Search for the cell housing the specified text and yield its [X, Y] center coordinate. 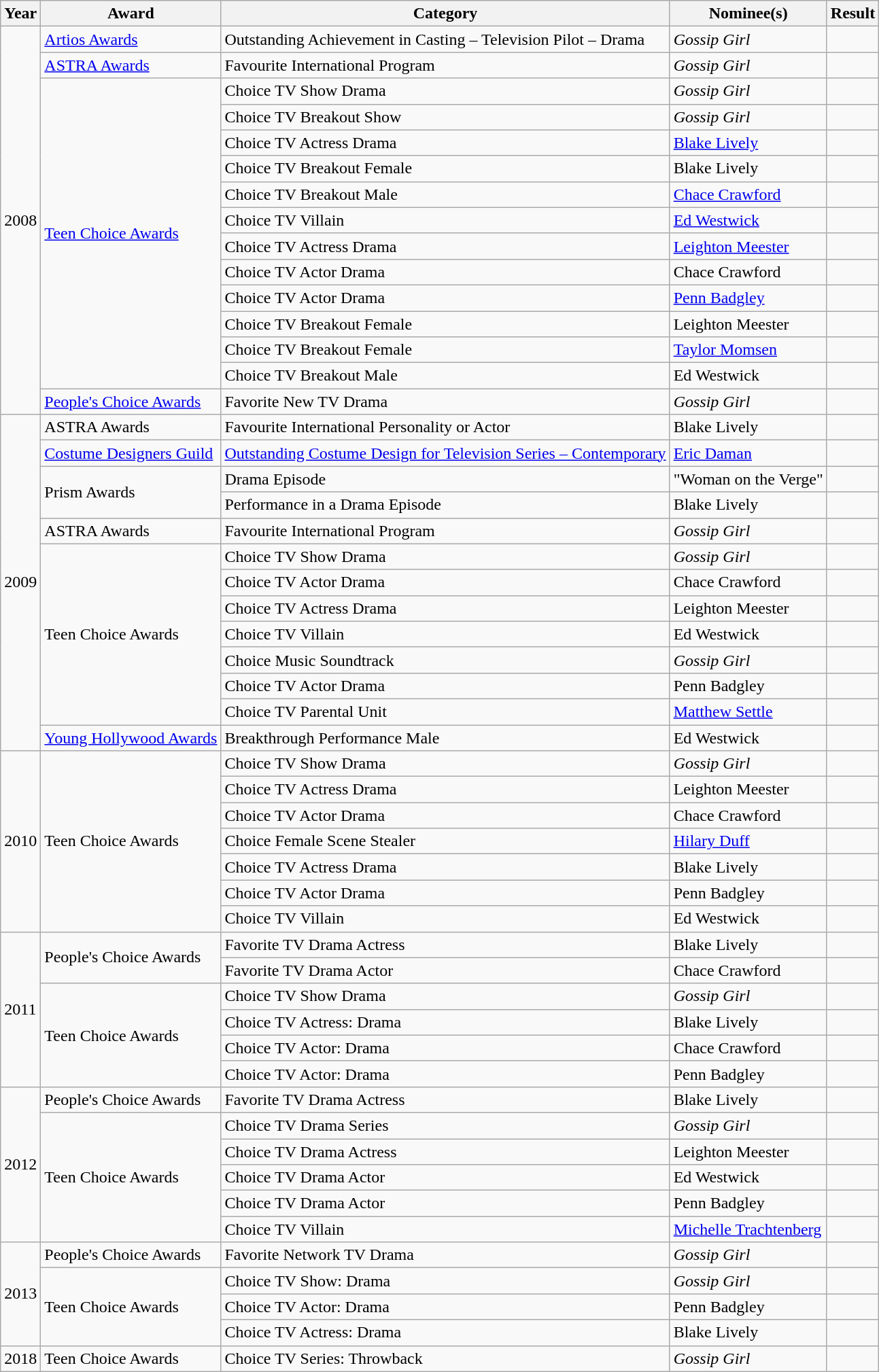
Choice TV Show: Drama [445, 1281]
Costume Designers Guild [131, 453]
Choice TV Drama Actress [445, 1152]
Category [445, 14]
Favorite TV Drama Actor [445, 970]
Award [131, 14]
Choice Music Soundtrack [445, 660]
2009 [20, 583]
Drama Episode [445, 479]
Young Hollywood Awards [131, 737]
Michelle Trachtenberg [748, 1229]
Choice TV Breakout Show [445, 117]
Hilary Duff [748, 841]
Matthew Settle [748, 711]
Breakthrough Performance Male [445, 737]
Outstanding Achievement in Casting – Television Pilot – Drama [445, 39]
2018 [20, 1358]
Performance in a Drama Episode [445, 505]
Choice TV Parental Unit [445, 711]
2008 [20, 220]
Nominee(s) [748, 14]
Favorite New TV Drama [445, 402]
Prism Awards [131, 492]
2011 [20, 1009]
2010 [20, 841]
Year [20, 14]
Choice TV Drama Series [445, 1125]
Taylor Momsen [748, 350]
2013 [20, 1294]
Choice Female Scene Stealer [445, 841]
Outstanding Costume Design for Television Series – Contemporary [445, 453]
"Woman on the Verge" [748, 479]
Choice TV Series: Throwback [445, 1358]
Eric Daman [748, 453]
Result [852, 14]
Favorite Network TV Drama [445, 1255]
Favourite International Personality or Actor [445, 427]
2012 [20, 1164]
Artios Awards [131, 39]
